Determine the [x, y] coordinate at the center of the cell enclosing the given text.  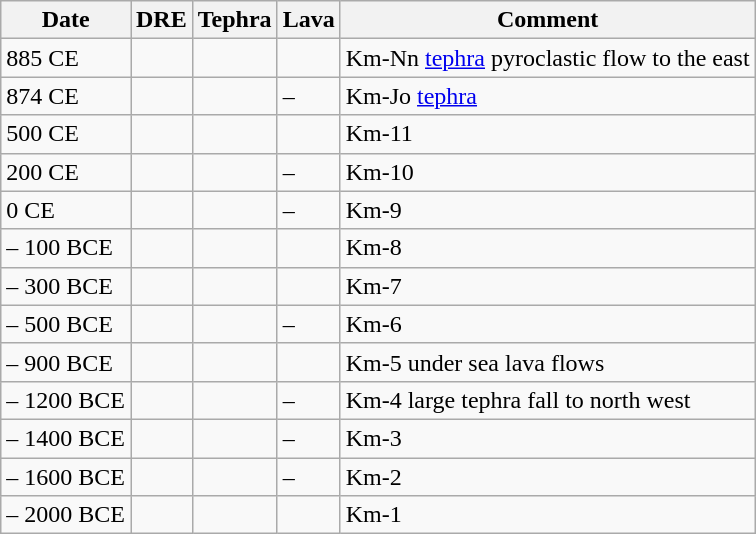
Lava [308, 20]
Km-11 [548, 134]
Km-3 [548, 438]
500 CE [66, 134]
Km-10 [548, 172]
– 100 BCE [66, 248]
Tephra [234, 20]
– 2000 BCE [66, 515]
Date [66, 20]
Km-Jo tephra [548, 96]
874 CE [66, 96]
DRE [161, 20]
– 1400 BCE [66, 438]
Km-9 [548, 210]
– 1200 BCE [66, 400]
– 300 BCE [66, 286]
Km-1 [548, 515]
200 CE [66, 172]
Km-Nn tephra pyroclastic flow to the east [548, 58]
Comment [548, 20]
Km-4 large tephra fall to north west [548, 400]
– 1600 BCE [66, 477]
Km-2 [548, 477]
Km-8 [548, 248]
– 500 BCE [66, 324]
885 CE [66, 58]
0 CE [66, 210]
Km-7 [548, 286]
Km-5 under sea lava flows [548, 362]
– 900 BCE [66, 362]
Km-6 [548, 324]
